Locate the cell with the specified text and output its (x, y) center coordinate. 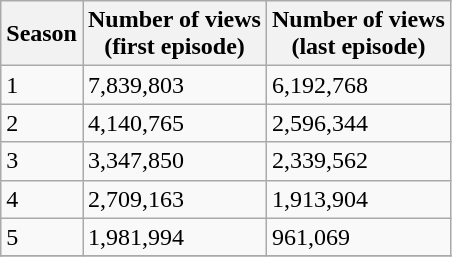
5 (42, 237)
6,192,768 (358, 85)
961,069 (358, 237)
4 (42, 199)
2 (42, 123)
1 (42, 85)
Season (42, 34)
4,140,765 (174, 123)
2,709,163 (174, 199)
2,339,562 (358, 161)
Number of views(first episode) (174, 34)
2,596,344 (358, 123)
7,839,803 (174, 85)
1,981,994 (174, 237)
1,913,904 (358, 199)
Number of views(last episode) (358, 34)
3,347,850 (174, 161)
3 (42, 161)
